Capture the cell that displays the provided text and extract its [x, y] central coordinate. 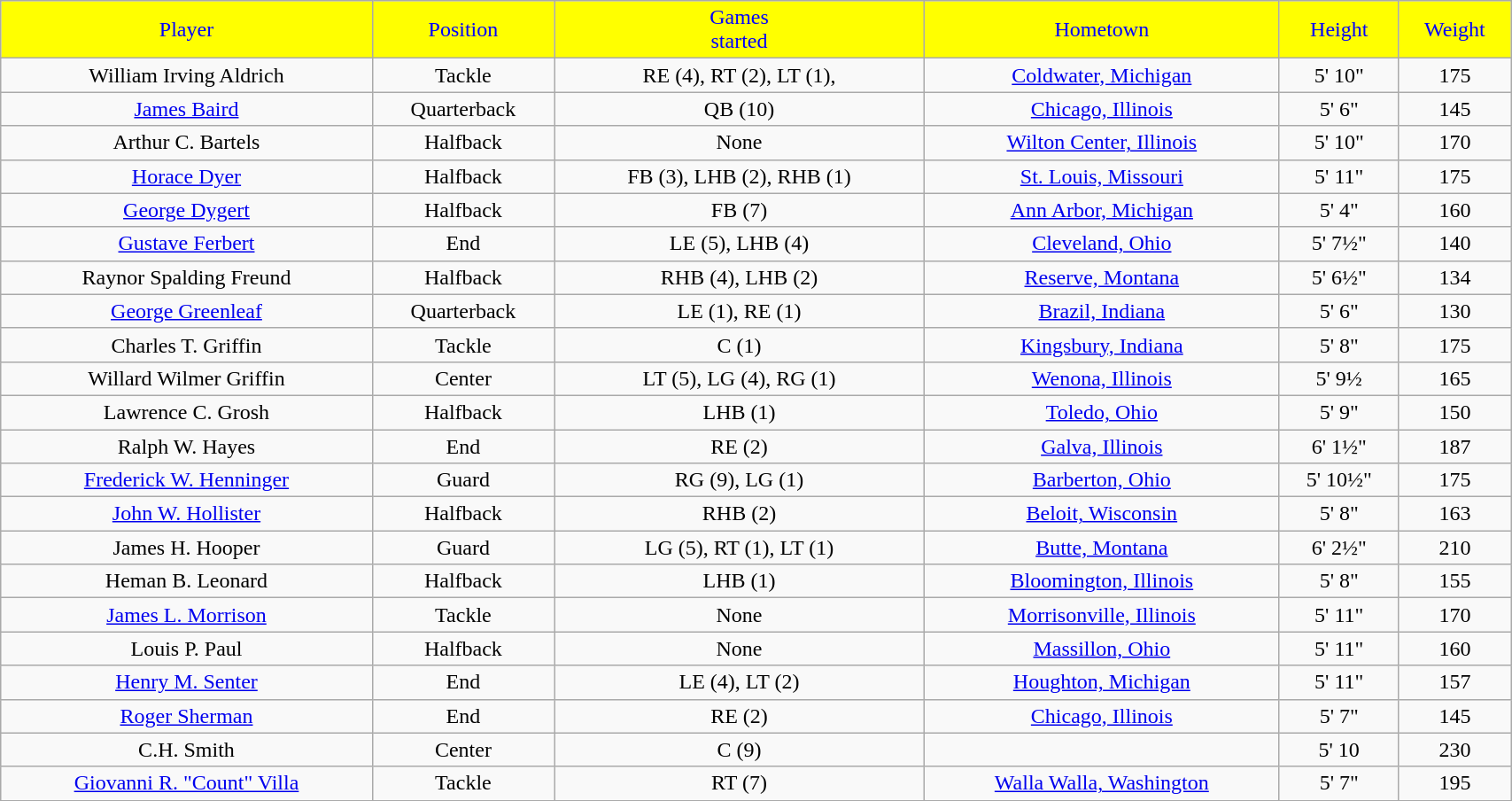
Massillon, Ohio [1102, 649]
Hometown [1102, 30]
Bloomington, Illinois [1102, 581]
LE (4), LT (2) [740, 682]
James L. Morrison [186, 615]
James H. Hooper [186, 548]
134 [1454, 277]
RHB (2) [740, 514]
LE (5), LHB (4) [740, 244]
Henry M. Senter [186, 682]
RE (4), RT (2), LT (1), [740, 75]
C.H. Smith [186, 750]
Willard Wilmer Griffin [186, 378]
5' 10 [1339, 750]
155 [1454, 581]
Walla Walla, Washington [1102, 783]
Weight [1454, 30]
6' 1½" [1339, 446]
George Dygert [186, 210]
Galva, Illinois [1102, 446]
Ralph W. Hayes [186, 446]
230 [1454, 750]
QB (10) [740, 109]
Kingsbury, Indiana [1102, 345]
FB (3), LHB (2), RHB (1) [740, 176]
140 [1454, 244]
Charles T. Griffin [186, 345]
George Greenleaf [186, 311]
163 [1454, 514]
Frederick W. Henninger [186, 480]
5' 9" [1339, 412]
Wenona, Illinois [1102, 378]
Butte, Montana [1102, 548]
LE (1), RE (1) [740, 311]
195 [1454, 783]
FB (7) [740, 210]
Ann Arbor, Michigan [1102, 210]
Player [186, 30]
Heman B. Leonard [186, 581]
5' 4" [1339, 210]
Wilton Center, Illinois [1102, 143]
Roger Sherman [186, 716]
Morrisonville, Illinois [1102, 615]
Height [1339, 30]
Beloit, Wisconsin [1102, 514]
157 [1454, 682]
Louis P. Paul [186, 649]
Houghton, Michigan [1102, 682]
6' 2½" [1339, 548]
Gustave Ferbert [186, 244]
150 [1454, 412]
187 [1454, 446]
130 [1454, 311]
Cleveland, Ohio [1102, 244]
St. Louis, Missouri [1102, 176]
5' 7½" [1339, 244]
5' 10½" [1339, 480]
Reserve, Montana [1102, 277]
LG (5), RT (1), LT (1) [740, 548]
RG (9), LG (1) [740, 480]
C (1) [740, 345]
James Baird [186, 109]
RT (7) [740, 783]
Gamesstarted [740, 30]
Coldwater, Michigan [1102, 75]
LT (5), LG (4), RG (1) [740, 378]
Giovanni R. "Count" Villa [186, 783]
C (9) [740, 750]
210 [1454, 548]
Arthur C. Bartels [186, 143]
Horace Dyer [186, 176]
Brazil, Indiana [1102, 311]
165 [1454, 378]
Position [462, 30]
5' 9½ [1339, 378]
Toledo, Ohio [1102, 412]
Barberton, Ohio [1102, 480]
Raynor Spalding Freund [186, 277]
Lawrence C. Grosh [186, 412]
RHB (4), LHB (2) [740, 277]
5' 6½" [1339, 277]
John W. Hollister [186, 514]
William Irving Aldrich [186, 75]
